Capture the cell that displays the provided text and extract its [X, Y] central coordinate. 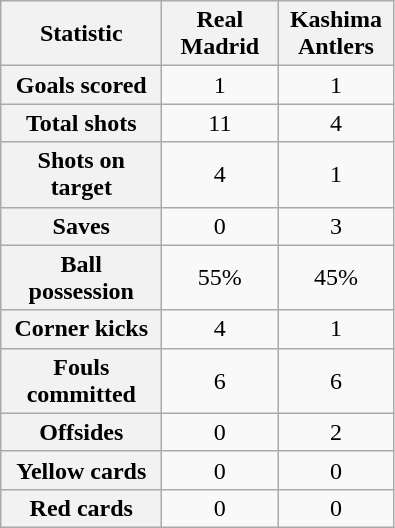
Ball possession [82, 278]
3 [336, 226]
Shots on target [82, 174]
Total shots [82, 123]
55% [220, 278]
Kashima Antlers [336, 34]
Corner kicks [82, 329]
Statistic [82, 34]
Red cards [82, 508]
Offsides [82, 432]
Yellow cards [82, 470]
Real Madrid [220, 34]
2 [336, 432]
Fouls committed [82, 380]
45% [336, 278]
Saves [82, 226]
11 [220, 123]
Goals scored [82, 85]
